Capture the cell that displays the provided text and extract its (x, y) central coordinate. 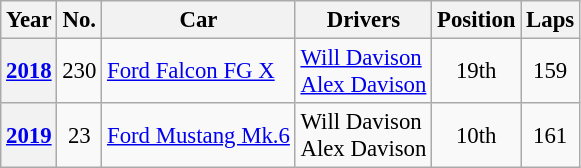
2018 (29, 72)
230 (80, 72)
Ford Mustang Mk.6 (199, 136)
Car (199, 20)
19th (476, 72)
Laps (550, 20)
Drivers (364, 20)
23 (80, 136)
Year (29, 20)
161 (550, 136)
Position (476, 20)
Ford Falcon FG X (199, 72)
159 (550, 72)
No. (80, 20)
10th (476, 136)
2019 (29, 136)
